Identify which cell holds the provided text, then report its [X, Y] central coordinate. 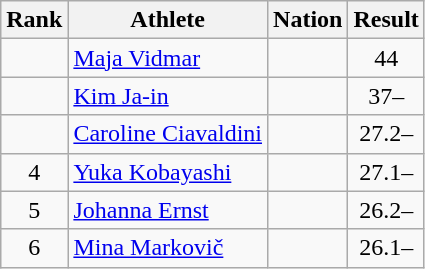
44 [386, 58]
5 [34, 210]
Johanna Ernst [168, 210]
Yuka Kobayashi [168, 172]
26.2– [386, 210]
Kim Ja-in [168, 96]
Mina Markovič [168, 248]
Athlete [168, 20]
Result [386, 20]
Nation [308, 20]
37– [386, 96]
Rank [34, 20]
26.1– [386, 248]
6 [34, 248]
27.1– [386, 172]
Maja Vidmar [168, 58]
4 [34, 172]
Caroline Ciavaldini [168, 134]
27.2– [386, 134]
